Determine the [x, y] coordinate at the center of the cell enclosing the given text.  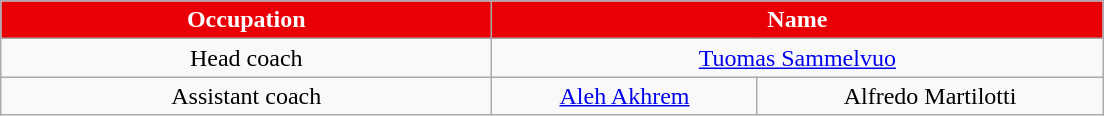
Alfredo Martilotti [930, 96]
Name [798, 20]
Assistant coach [246, 96]
Aleh Akhrem [624, 96]
Head coach [246, 58]
Tuomas Sammelvuo [798, 58]
Occupation [246, 20]
